Find where the given text appears and provide that cell's center as [x, y] coordinate. 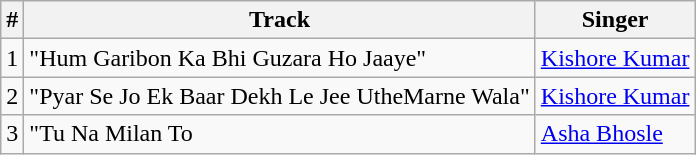
"Tu Na Milan To [280, 134]
"Pyar Se Jo Ek Baar Dekh Le Jee UtheMarne Wala" [280, 96]
"Hum Garibon Ka Bhi Guzara Ho Jaaye" [280, 58]
3 [12, 134]
# [12, 20]
1 [12, 58]
Asha Bhosle [615, 134]
Track [280, 20]
2 [12, 96]
Singer [615, 20]
